Scan for the cell matching the given text and deliver its [x, y] coordinate at center. 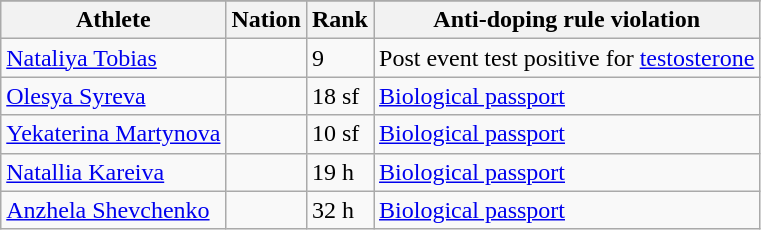
9 [340, 58]
Nataliya Tobias [114, 58]
19 h [340, 172]
18 sf [340, 96]
Rank [340, 20]
Athlete [114, 20]
Anti-doping rule violation [567, 20]
Nation [266, 20]
Yekaterina Martynova [114, 134]
Anzhela Shevchenko [114, 210]
Natallia Kareiva [114, 172]
10 sf [340, 134]
Olesya Syreva [114, 96]
Post event test positive for testosterone [567, 58]
32 h [340, 210]
